Search for the cell housing the specified text and yield its (x, y) center coordinate. 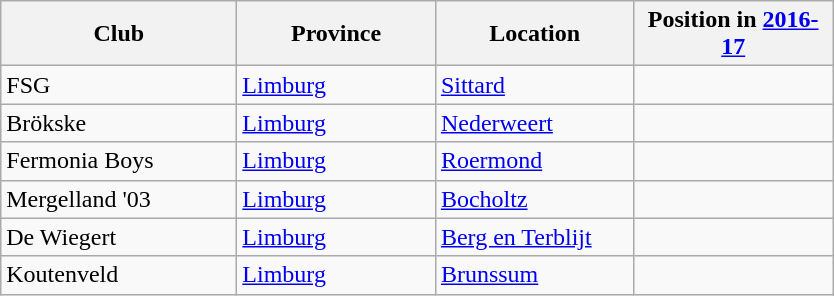
Mergelland '03 (119, 199)
Sittard (534, 85)
Berg en Terblijt (534, 237)
Brökske (119, 123)
Nederweert (534, 123)
Roermond (534, 161)
Bocholtz (534, 199)
Koutenveld (119, 275)
De Wiegert (119, 237)
Position in 2016-17 (734, 34)
Province (336, 34)
Brunssum (534, 275)
Club (119, 34)
FSG (119, 85)
Location (534, 34)
Fermonia Boys (119, 161)
